Pinpoint the cell where the given text exists, returning its [X, Y] midpoint coordinate. 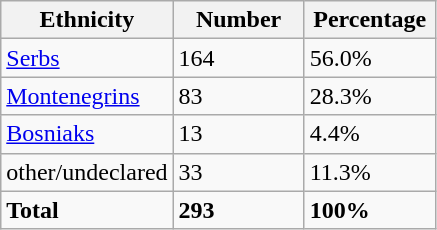
28.3% [370, 96]
293 [238, 210]
Percentage [370, 20]
33 [238, 172]
11.3% [370, 172]
Number [238, 20]
Montenegrins [87, 96]
Serbs [87, 58]
Total [87, 210]
13 [238, 134]
Ethnicity [87, 20]
56.0% [370, 58]
100% [370, 210]
164 [238, 58]
other/undeclared [87, 172]
Bosniaks [87, 134]
83 [238, 96]
4.4% [370, 134]
